From the cell containing the given text, extract its center point as (x, y) coordinate. 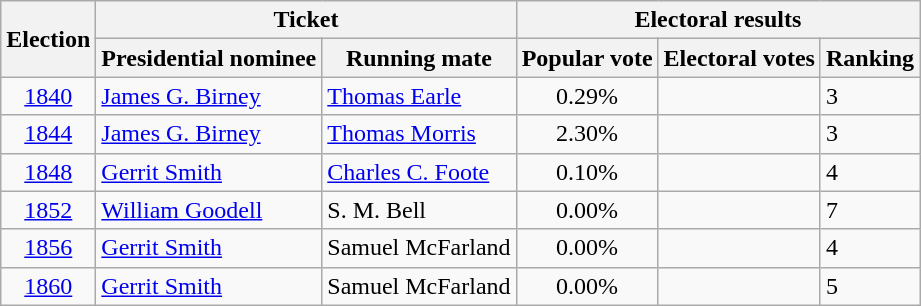
Presidential nominee (209, 58)
1856 (48, 248)
Running mate (419, 58)
1840 (48, 96)
1852 (48, 210)
Thomas Earle (419, 96)
1848 (48, 172)
2.30% (587, 134)
1860 (48, 286)
0.29% (587, 96)
S. M. Bell (419, 210)
0.10% (587, 172)
Election (48, 39)
Thomas Morris (419, 134)
5 (870, 286)
Charles C. Foote (419, 172)
Electoral results (718, 20)
1844 (48, 134)
Ticket (306, 20)
Ranking (870, 58)
Electoral votes (739, 58)
William Goodell (209, 210)
Popular vote (587, 58)
7 (870, 210)
